Pinpoint the cell where the given text exists, returning its [X, Y] midpoint coordinate. 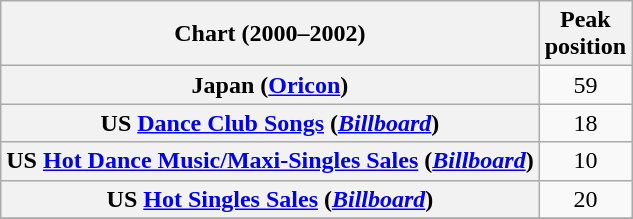
Peakposition [585, 34]
US Hot Singles Sales (Billboard) [270, 199]
59 [585, 85]
Japan (Oricon) [270, 85]
Chart (2000–2002) [270, 34]
18 [585, 123]
US Hot Dance Music/Maxi-Singles Sales (Billboard) [270, 161]
10 [585, 161]
20 [585, 199]
US Dance Club Songs (Billboard) [270, 123]
